Search for the cell housing the specified text and yield its (x, y) center coordinate. 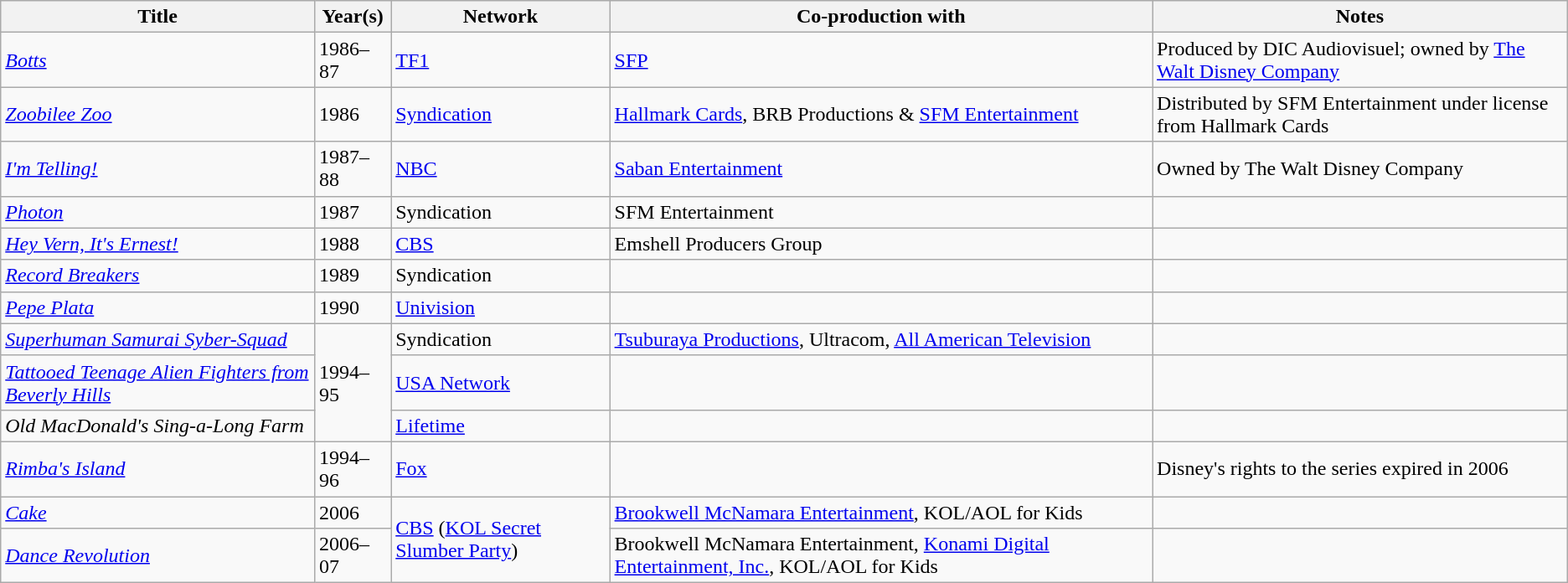
1994–95 (352, 382)
Disney's rights to the series expired in 2006 (1360, 469)
1990 (352, 307)
Photon (157, 212)
1989 (352, 276)
Notes (1360, 17)
Co-production with (881, 17)
SFP (881, 60)
I'm Telling! (157, 169)
Distributed by SFM Entertainment under license from Hallmark Cards (1360, 114)
Tattooed Teenage Alien Fighters from Beverly Hills (157, 382)
Superhuman Samurai Syber-Squad (157, 339)
Cake (157, 512)
Pepe Plata (157, 307)
Produced by DIC Audiovisuel; owned by The Walt Disney Company (1360, 60)
1988 (352, 244)
Emshell Producers Group (881, 244)
Rimba's Island (157, 469)
Fox (501, 469)
USA Network (501, 382)
Saban Entertainment (881, 169)
1986–87 (352, 60)
Hallmark Cards, BRB Productions & SFM Entertainment (881, 114)
Owned by The Walt Disney Company (1360, 169)
1987 (352, 212)
Old MacDonald's Sing-a-Long Farm (157, 426)
Year(s) (352, 17)
Network (501, 17)
Dance Revolution (157, 556)
Univision (501, 307)
NBC (501, 169)
Tsuburaya Productions, Ultracom, All American Television (881, 339)
1994–96 (352, 469)
Brookwell McNamara Entertainment, KOL/AOL for Kids (881, 512)
Hey Vern, It's Ernest! (157, 244)
CBS (501, 244)
Botts (157, 60)
Lifetime (501, 426)
Zoobilee Zoo (157, 114)
SFM Entertainment (881, 212)
2006 (352, 512)
CBS (KOL Secret Slumber Party) (501, 539)
Record Breakers (157, 276)
1987–88 (352, 169)
Title (157, 17)
2006–07 (352, 556)
Brookwell McNamara Entertainment, Konami Digital Entertainment, Inc., KOL/AOL for Kids (881, 556)
TF1 (501, 60)
1986 (352, 114)
